Return the (X, Y) coordinate for the center point of the cell that contains the specified text.  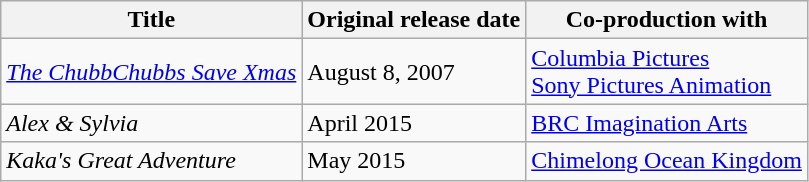
BRC Imagination Arts (667, 123)
Title (152, 20)
The ChubbChubbs Save Xmas (152, 72)
Original release date (414, 20)
April 2015 (414, 123)
Co-production with (667, 20)
May 2015 (414, 161)
August 8, 2007 (414, 72)
Chimelong Ocean Kingdom (667, 161)
Columbia PicturesSony Pictures Animation (667, 72)
Kaka's Great Adventure (152, 161)
Alex & Sylvia (152, 123)
